Provide the (x, y) coordinate of the cell's center where the given text is located.  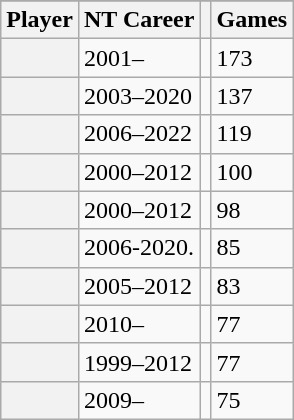
100 (252, 172)
98 (252, 210)
83 (252, 286)
119 (252, 134)
Player (40, 20)
2010– (138, 324)
137 (252, 96)
Games (252, 20)
2006–2022 (138, 134)
2005–2012 (138, 286)
2009– (138, 400)
2003–2020 (138, 96)
NT Career (138, 20)
2001– (138, 58)
1999–2012 (138, 362)
173 (252, 58)
2006-2020. (138, 248)
85 (252, 248)
75 (252, 400)
